Scan for the cell matching the given text and deliver its [X, Y] coordinate at center. 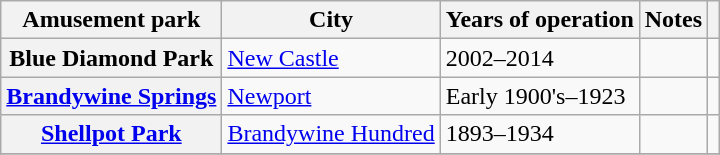
Early 1900's–1923 [540, 96]
Amusement park [112, 20]
Newport [331, 96]
Notes [673, 20]
Brandywine Springs [112, 96]
Brandywine Hundred [331, 134]
1893–1934 [540, 134]
Years of operation [540, 20]
Shellpot Park [112, 134]
Blue Diamond Park [112, 58]
2002–2014 [540, 58]
New Castle [331, 58]
City [331, 20]
